Find where the given text appears and provide that cell's center as (x, y) coordinate. 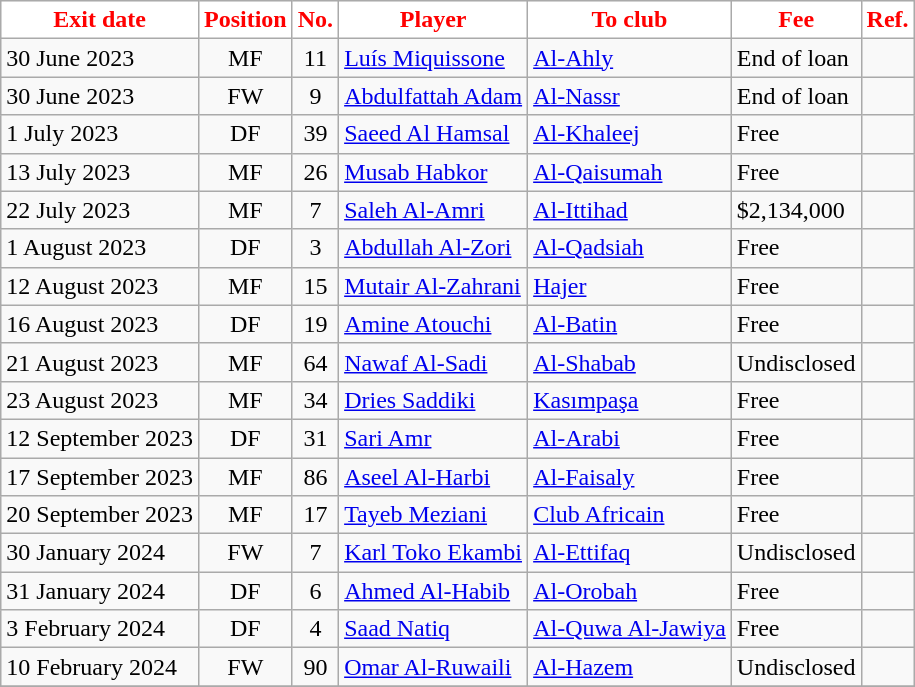
3 (315, 248)
4 (315, 629)
Aseel Al-Harbi (434, 477)
Al-Ittihad (630, 210)
Nawaf Al-Sadi (434, 362)
20 September 2023 (100, 515)
31 (315, 438)
31 January 2024 (100, 591)
Tayeb Meziani (434, 515)
Saad Natiq (434, 629)
Al-Arabi (630, 438)
Al-Shabab (630, 362)
Hajer (630, 286)
Saleh Al-Amri (434, 210)
Al-Orobah (630, 591)
3 February 2024 (100, 629)
34 (315, 400)
Karl Toko Ekambi (434, 553)
12 August 2023 (100, 286)
17 September 2023 (100, 477)
Al-Ettifaq (630, 553)
$2,134,000 (796, 210)
Al-Khaleej (630, 134)
Luís Miquissone (434, 58)
22 July 2023 (100, 210)
Al-Qaisumah (630, 172)
No. (315, 20)
86 (315, 477)
Omar Al-Ruwaili (434, 667)
1 July 2023 (100, 134)
10 February 2024 (100, 667)
Al-Nassr (630, 96)
Player (434, 20)
Position (245, 20)
9 (315, 96)
16 August 2023 (100, 324)
Fee (796, 20)
21 August 2023 (100, 362)
To club (630, 20)
30 January 2024 (100, 553)
39 (315, 134)
Al-Batin (630, 324)
23 August 2023 (100, 400)
Abdullah Al-Zori (434, 248)
Dries Saddiki (434, 400)
Al-Qadsiah (630, 248)
Kasımpaşa (630, 400)
Al-Ahly (630, 58)
Club Africain (630, 515)
17 (315, 515)
Al-Hazem (630, 667)
1 August 2023 (100, 248)
Abdulfattah Adam (434, 96)
90 (315, 667)
Ref. (888, 20)
Amine Atouchi (434, 324)
Saeed Al Hamsal (434, 134)
Musab Habkor (434, 172)
Ahmed Al-Habib (434, 591)
13 July 2023 (100, 172)
64 (315, 362)
11 (315, 58)
19 (315, 324)
Al-Quwa Al-Jawiya (630, 629)
15 (315, 286)
6 (315, 591)
Sari Amr (434, 438)
12 September 2023 (100, 438)
26 (315, 172)
Al-Faisaly (630, 477)
Mutair Al-Zahrani (434, 286)
Exit date (100, 20)
